Find where the given text appears and provide that cell's center as [x, y] coordinate. 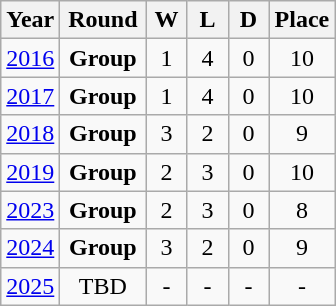
2019 [30, 172]
Year [30, 20]
D [248, 20]
2017 [30, 96]
Round [103, 20]
2016 [30, 58]
L [208, 20]
2024 [30, 248]
2018 [30, 134]
2023 [30, 210]
W [166, 20]
8 [302, 210]
Place [302, 20]
TBD [103, 286]
2025 [30, 286]
